Output the [X, Y] coordinate of the center of the cell containing the given text.  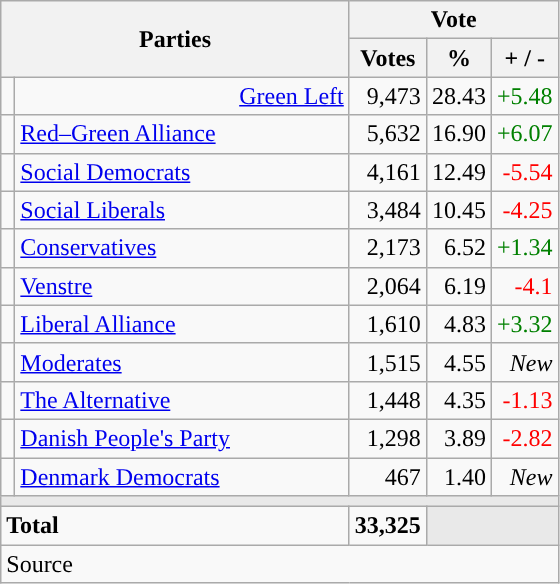
16.90 [458, 134]
Parties [176, 39]
+ / - [524, 58]
1,448 [388, 400]
-2.82 [524, 438]
-1.13 [524, 400]
1.40 [458, 477]
6.52 [458, 248]
1,298 [388, 438]
Social Democrats [182, 172]
The Alternative [182, 400]
Total [176, 526]
4,161 [388, 172]
5,632 [388, 134]
Votes [388, 58]
12.49 [458, 172]
10.45 [458, 210]
+1.34 [524, 248]
Venstre [182, 286]
Moderates [182, 362]
33,325 [388, 526]
4.35 [458, 400]
467 [388, 477]
1,515 [388, 362]
6.19 [458, 286]
Social Liberals [182, 210]
-5.54 [524, 172]
Source [280, 564]
3,484 [388, 210]
2,173 [388, 248]
3.89 [458, 438]
-4.25 [524, 210]
9,473 [388, 96]
Green Left [182, 96]
+3.32 [524, 324]
Denmark Democrats [182, 477]
-4.1 [524, 286]
1,610 [388, 324]
Conservatives [182, 248]
Vote [454, 20]
2,064 [388, 286]
+6.07 [524, 134]
+5.48 [524, 96]
4.83 [458, 324]
Red–Green Alliance [182, 134]
Liberal Alliance [182, 324]
4.55 [458, 362]
% [458, 58]
Danish People's Party [182, 438]
28.43 [458, 96]
